Search for the cell housing the specified text and yield its [X, Y] center coordinate. 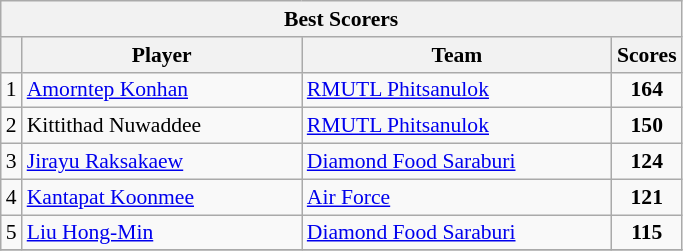
Best Scorers [342, 19]
3 [12, 162]
115 [647, 233]
Kantapat Koonmee [162, 197]
Amorntep Konhan [162, 90]
Player [162, 55]
Air Force [457, 197]
1 [12, 90]
Scores [647, 55]
4 [12, 197]
150 [647, 126]
5 [12, 233]
121 [647, 197]
164 [647, 90]
Liu Hong-Min [162, 233]
Team [457, 55]
124 [647, 162]
Jirayu Raksakaew [162, 162]
Kittithad Nuwaddee [162, 126]
2 [12, 126]
